Determine the [X, Y] coordinate at the center of the cell enclosing the given text.  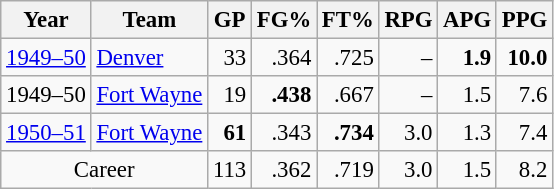
1.9 [468, 58]
Career [104, 170]
19 [230, 95]
Team [150, 20]
33 [230, 58]
RPG [408, 20]
10.0 [524, 58]
.734 [348, 133]
APG [468, 20]
FG% [284, 20]
.343 [284, 133]
8.2 [524, 170]
113 [230, 170]
GP [230, 20]
.725 [348, 58]
.364 [284, 58]
PPG [524, 20]
Year [46, 20]
1950–51 [46, 133]
7.4 [524, 133]
.667 [348, 95]
.438 [284, 95]
7.6 [524, 95]
.719 [348, 170]
.362 [284, 170]
1.3 [468, 133]
FT% [348, 20]
Denver [150, 58]
61 [230, 133]
